Scan for the cell matching the given text and deliver its (x, y) coordinate at center. 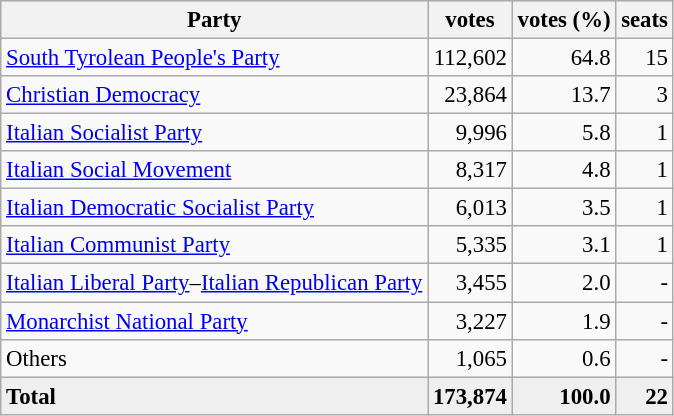
Christian Democracy (214, 95)
Italian Socialist Party (214, 133)
votes (470, 20)
112,602 (470, 58)
9,996 (470, 133)
Italian Liberal Party–Italian Republican Party (214, 283)
Party (214, 20)
1.9 (564, 321)
5,335 (470, 245)
3,455 (470, 283)
Total (214, 396)
seats (644, 20)
23,864 (470, 95)
3 (644, 95)
5.8 (564, 133)
13.7 (564, 95)
3,227 (470, 321)
3.1 (564, 245)
15 (644, 58)
22 (644, 396)
4.8 (564, 170)
100.0 (564, 396)
2.0 (564, 283)
Italian Democratic Socialist Party (214, 208)
Monarchist National Party (214, 321)
3.5 (564, 208)
0.6 (564, 358)
1,065 (470, 358)
Italian Social Movement (214, 170)
64.8 (564, 58)
Others (214, 358)
6,013 (470, 208)
8,317 (470, 170)
173,874 (470, 396)
votes (%) (564, 20)
South Tyrolean People's Party (214, 58)
Italian Communist Party (214, 245)
